Detect which cell encompasses the target text, then output its (X, Y) center coordinate. 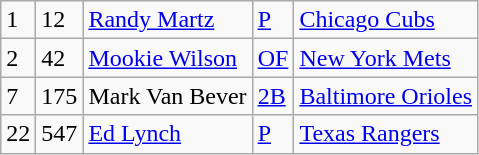
42 (60, 58)
7 (18, 96)
Chicago Cubs (386, 20)
22 (18, 134)
2 (18, 58)
Ed Lynch (168, 134)
12 (60, 20)
Mark Van Bever (168, 96)
1 (18, 20)
Texas Rangers (386, 134)
Baltimore Orioles (386, 96)
547 (60, 134)
175 (60, 96)
Randy Martz (168, 20)
Mookie Wilson (168, 58)
OF (273, 58)
2B (273, 96)
New York Mets (386, 58)
